Provide the [X, Y] coordinate of the cell's center where the given text is located.  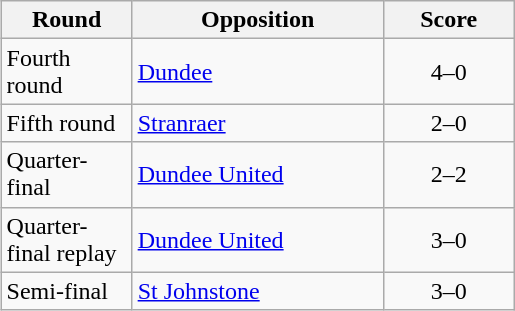
Quarter-final [66, 174]
Fourth round [66, 72]
Stranraer [258, 123]
Quarter-final replay [66, 240]
Opposition [258, 20]
Round [66, 20]
Score [448, 20]
2–2 [448, 174]
Semi-final [66, 291]
2–0 [448, 123]
Dundee [258, 72]
4–0 [448, 72]
Fifth round [66, 123]
St Johnstone [258, 291]
